Provide the (x, y) coordinate of the cell's center where the given text is located.  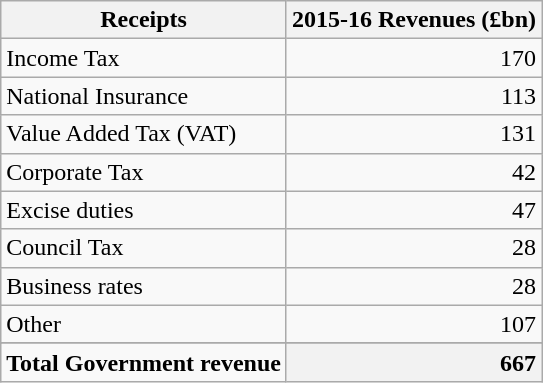
2015-16 Revenues (£bn) (414, 20)
National Insurance (144, 96)
47 (414, 210)
Income Tax (144, 58)
Other (144, 324)
113 (414, 96)
107 (414, 324)
Business rates (144, 286)
42 (414, 172)
Value Added Tax (VAT) (144, 134)
170 (414, 58)
Total Government revenue (144, 362)
Excise duties (144, 210)
Receipts (144, 20)
667 (414, 362)
Corporate Tax (144, 172)
131 (414, 134)
Council Tax (144, 248)
